Capture the cell that displays the provided text and extract its [x, y] central coordinate. 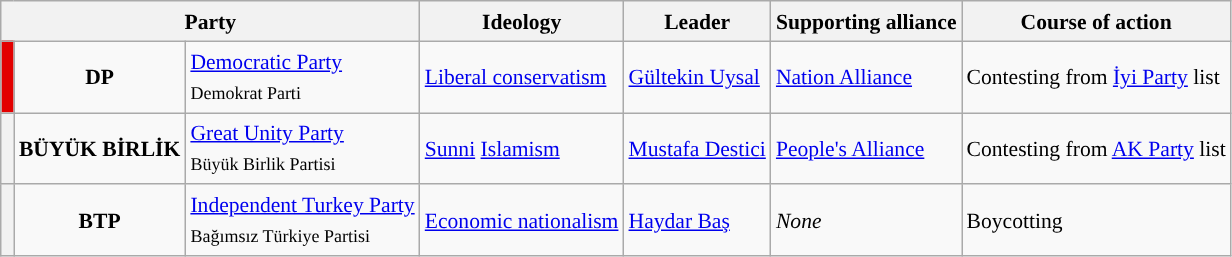
None [866, 221]
DP [100, 77]
Independent Turkey PartyBağımsız Türkiye Partisi [302, 221]
BTP [100, 221]
Nation Alliance [866, 77]
Sunni Islamism [522, 149]
People's Alliance [866, 149]
Mustafa Destici [696, 149]
Liberal conservatism [522, 77]
Supporting alliance [866, 21]
Ideology [522, 21]
BÜYÜK BİRLİK [100, 149]
Economic nationalism [522, 221]
Contesting from İyi Party list [1096, 77]
Haydar Baş [696, 221]
Democratic PartyDemokrat Parti [302, 77]
Boycotting [1096, 221]
Great Unity PartyBüyük Birlik Partisi [302, 149]
Contesting from AK Party list [1096, 149]
Leader [696, 21]
Party [210, 21]
Gültekin Uysal [696, 77]
Course of action [1096, 21]
